Detect which cell encompasses the target text, then output its [x, y] center coordinate. 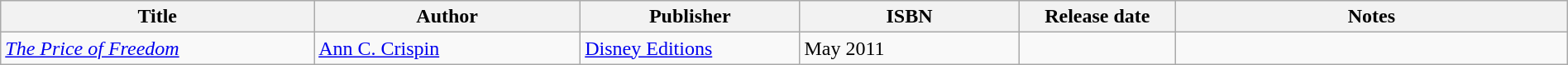
Release date [1097, 17]
The Price of Freedom [157, 48]
Publisher [690, 17]
Ann C. Crispin [447, 48]
Notes [1372, 17]
May 2011 [910, 48]
Title [157, 17]
Author [447, 17]
Disney Editions [690, 48]
ISBN [910, 17]
